Output the [x, y] coordinate of the center of the cell containing the given text.  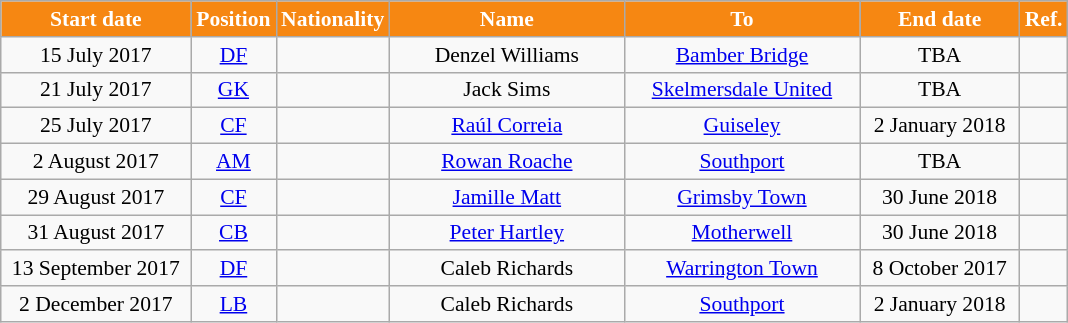
Jamille Matt [506, 197]
Jack Sims [506, 90]
GK [234, 90]
End date [940, 19]
Peter Hartley [506, 233]
15 July 2017 [96, 55]
8 October 2017 [940, 269]
Skelmersdale United [742, 90]
LB [234, 304]
25 July 2017 [96, 126]
Denzel Williams [506, 55]
Ref. [1044, 19]
Start date [96, 19]
21 July 2017 [96, 90]
Name [506, 19]
Warrington Town [742, 269]
CB [234, 233]
Nationality [332, 19]
2 December 2017 [96, 304]
Raúl Correia [506, 126]
Guiseley [742, 126]
Grimsby Town [742, 197]
2 August 2017 [96, 162]
31 August 2017 [96, 233]
29 August 2017 [96, 197]
Rowan Roache [506, 162]
AM [234, 162]
To [742, 19]
Motherwell [742, 233]
Position [234, 19]
Bamber Bridge [742, 55]
13 September 2017 [96, 269]
